Capture the cell that displays the provided text and extract its (x, y) central coordinate. 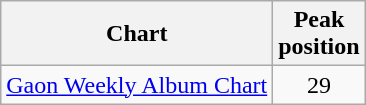
Gaon Weekly Album Chart (137, 85)
29 (319, 85)
Chart (137, 34)
Peak position (319, 34)
